For the text-containing cell, return its midpoint in [X, Y] coordinate format. 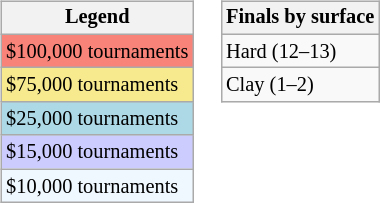
$10,000 tournaments [97, 186]
Legend [97, 18]
Clay (1–2) [300, 85]
Hard (12–13) [300, 51]
Finals by surface [300, 18]
$25,000 tournaments [97, 119]
$75,000 tournaments [97, 85]
$100,000 tournaments [97, 51]
$15,000 tournaments [97, 152]
